Capture the cell that displays the provided text and extract its [x, y] central coordinate. 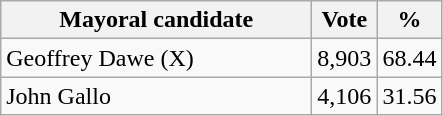
31.56 [410, 96]
Vote [344, 20]
Mayoral candidate [156, 20]
4,106 [344, 96]
8,903 [344, 58]
% [410, 20]
John Gallo [156, 96]
68.44 [410, 58]
Geoffrey Dawe (X) [156, 58]
